Find where the given text appears and provide that cell's center as (X, Y) coordinate. 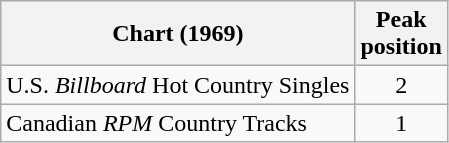
U.S. Billboard Hot Country Singles (178, 85)
1 (401, 123)
2 (401, 85)
Peakposition (401, 34)
Chart (1969) (178, 34)
Canadian RPM Country Tracks (178, 123)
